From the cell containing the given text, extract its center point as [X, Y] coordinate. 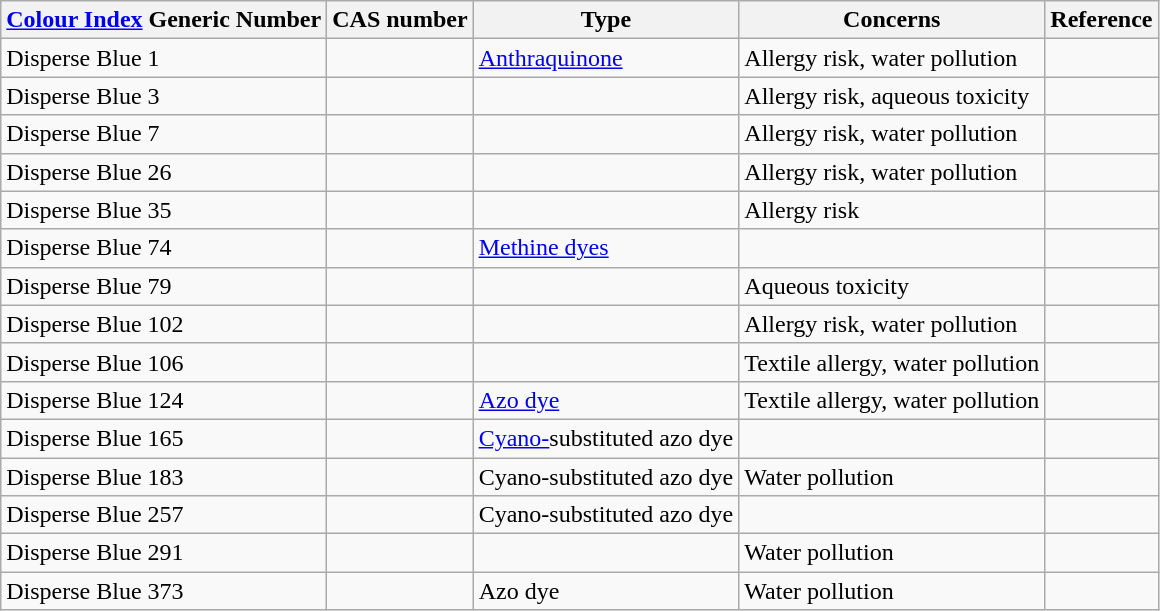
Aqueous toxicity [892, 286]
Disperse Blue 291 [164, 553]
Disperse Blue 35 [164, 210]
Disperse Blue 79 [164, 286]
Allergy risk, aqueous toxicity [892, 96]
Colour Index Generic Number [164, 20]
Disperse Blue 26 [164, 172]
Methine dyes [606, 248]
Disperse Blue 165 [164, 438]
Disperse Blue 3 [164, 96]
CAS number [400, 20]
Disperse Blue 124 [164, 400]
Disperse Blue 7 [164, 134]
Reference [1102, 20]
Disperse Blue 1 [164, 58]
Disperse Blue 373 [164, 591]
Disperse Blue 257 [164, 515]
Disperse Blue 74 [164, 248]
Allergy risk [892, 210]
Anthraquinone [606, 58]
Concerns [892, 20]
Type [606, 20]
Disperse Blue 183 [164, 477]
Disperse Blue 106 [164, 362]
Disperse Blue 102 [164, 324]
